Determine the (X, Y) coordinate at the center of the cell enclosing the given text.  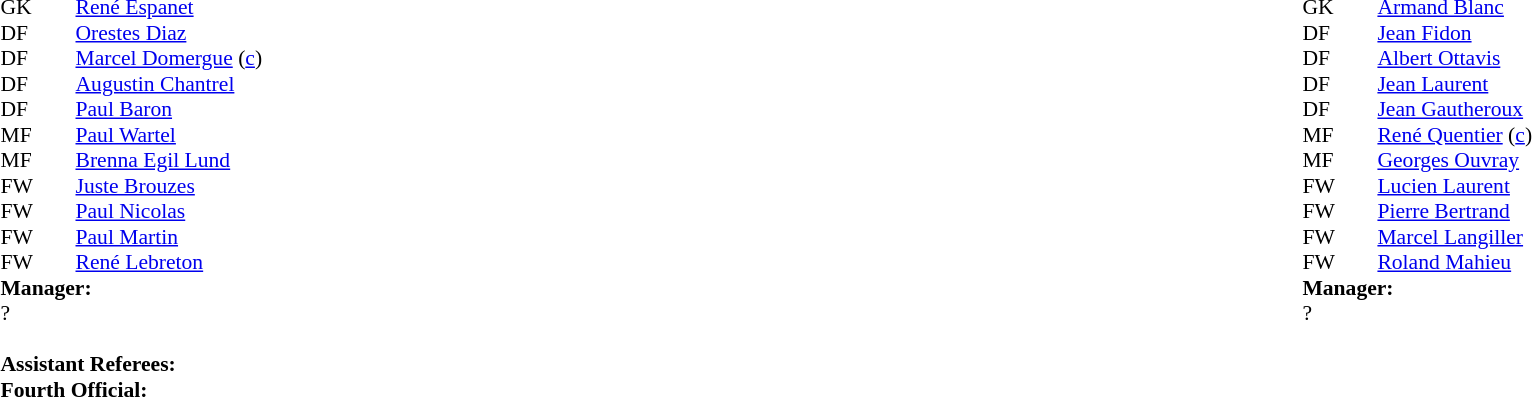
Juste Brouzes (170, 186)
Albert Ottavis (1454, 59)
Paul Nicolas (170, 211)
Marcel Langiller (1454, 237)
Lucien Laurent (1454, 186)
Jean Laurent (1454, 84)
? (1417, 313)
Marcel Domergue (c) (170, 59)
Paul Martin (170, 237)
Brenna Egil Lund (170, 161)
Paul Baron (170, 109)
Jean Fidon (1454, 33)
Paul Wartel (170, 135)
Roland Mahieu (1454, 263)
René Quentier (c) (1454, 135)
René Lebreton (170, 263)
Pierre Bertrand (1454, 211)
Orestes Diaz (170, 33)
Augustin Chantrel (170, 84)
Georges Ouvray (1454, 161)
Jean Gautheroux (1454, 109)
